For the text-containing cell, return its midpoint in (x, y) coordinate format. 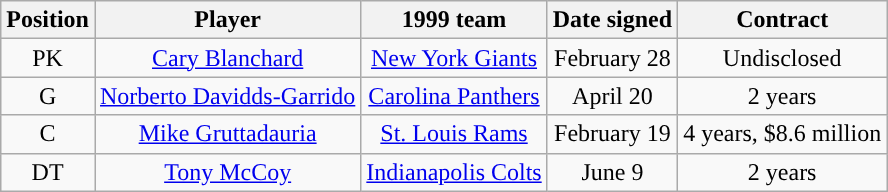
G (48, 96)
PK (48, 58)
Carolina Panthers (454, 96)
June 9 (612, 172)
New York Giants (454, 58)
Tony McCoy (227, 172)
Contract (782, 20)
Mike Gruttadauria (227, 134)
Position (48, 20)
Date signed (612, 20)
Indianapolis Colts (454, 172)
St. Louis Rams (454, 134)
Norberto Davidds-Garrido (227, 96)
Cary Blanchard (227, 58)
Undisclosed (782, 58)
Player (227, 20)
February 28 (612, 58)
February 19 (612, 134)
C (48, 134)
1999 team (454, 20)
DT (48, 172)
April 20 (612, 96)
4 years, $8.6 million (782, 134)
